Identify which cell holds the provided text, then report its [x, y] central coordinate. 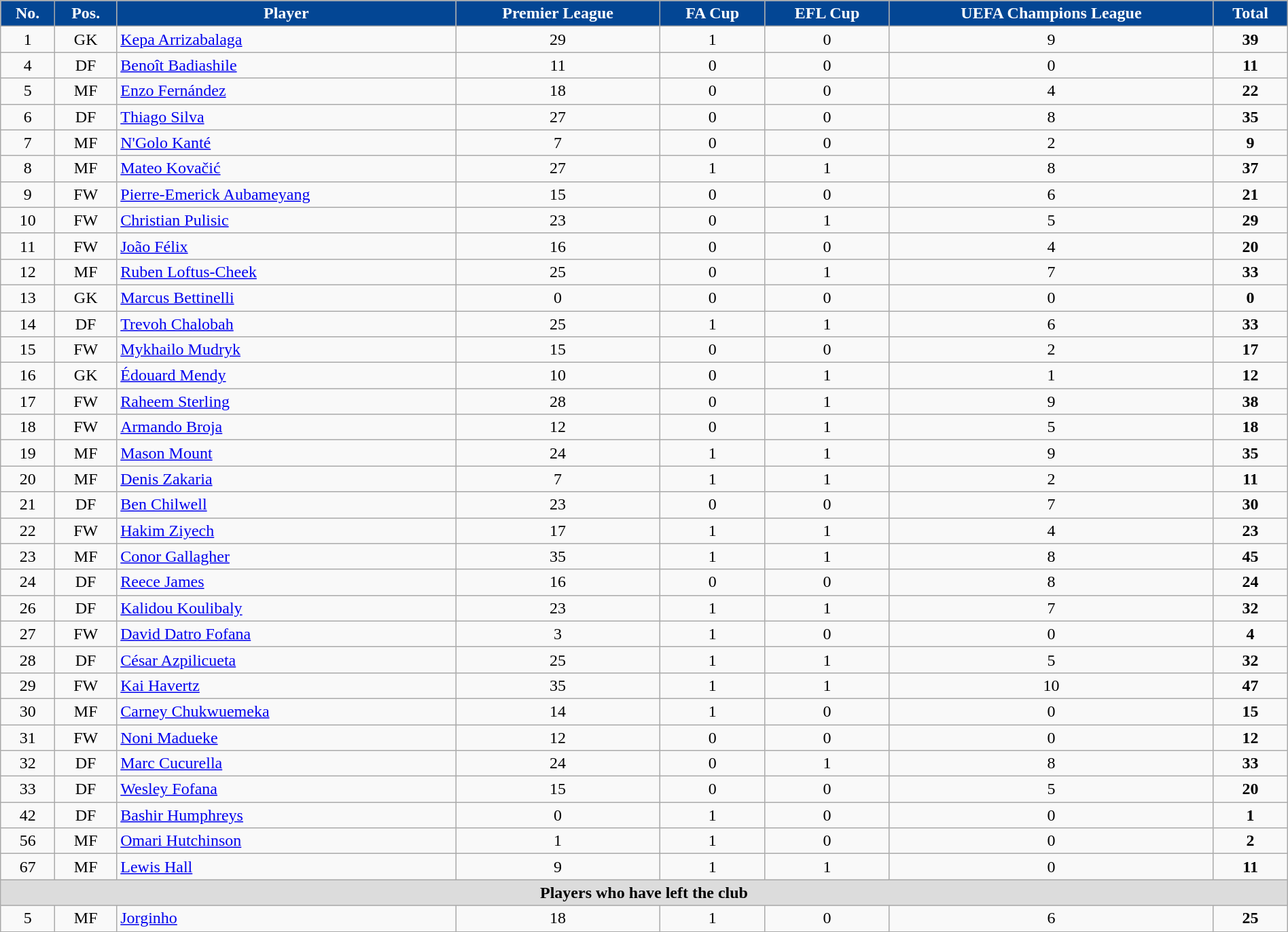
42 [28, 815]
Omari Hutchinson [287, 841]
FA Cup [712, 14]
Enzo Fernández [287, 91]
13 [28, 298]
Kalidou Koulibaly [287, 608]
67 [28, 867]
Raheem Sterling [287, 401]
Kai Havertz [287, 685]
Christian Pulisic [287, 220]
Wesley Fofana [287, 789]
Marc Cucurella [287, 764]
56 [28, 841]
31 [28, 737]
Lewis Hall [287, 867]
N'Golo Kanté [287, 143]
47 [1250, 685]
UEFA Champions League [1052, 14]
Trevoh Chalobah [287, 324]
Carney Chukwuemeka [287, 711]
Hakim Ziyech [287, 531]
Mykhailo Mudryk [287, 350]
Ben Chilwell [287, 505]
David Datro Fofana [287, 634]
Premier League [558, 14]
Bashir Humphreys [287, 815]
Denis Zakaria [287, 479]
Kepa Arrizabalaga [287, 39]
Benoît Badiashile [287, 65]
Armando Broja [287, 427]
38 [1250, 401]
Ruben Loftus-Cheek [287, 272]
EFL Cup [827, 14]
3 [558, 634]
26 [28, 608]
César Azpilicueta [287, 660]
Jorginho [287, 918]
Player [287, 14]
45 [1250, 556]
Conor Gallagher [287, 556]
João Félix [287, 246]
19 [28, 453]
Thiago Silva [287, 117]
Pierre-Emerick Aubameyang [287, 194]
Noni Madueke [287, 737]
Total [1250, 14]
Reece James [287, 582]
Mason Mount [287, 453]
Mateo Kovačić [287, 168]
No. [28, 14]
Marcus Bettinelli [287, 298]
Pos. [86, 14]
Players who have left the club [644, 893]
Édouard Mendy [287, 376]
39 [1250, 39]
37 [1250, 168]
